Scan for the cell matching the given text and deliver its [x, y] coordinate at center. 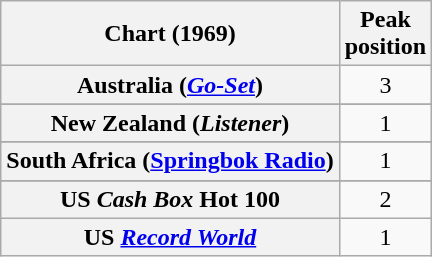
US Record World [170, 237]
US Cash Box Hot 100 [170, 199]
South Africa (Springbok Radio) [170, 161]
Australia (Go-Set) [170, 85]
New Zealand (Listener) [170, 123]
3 [385, 85]
2 [385, 199]
Peakposition [385, 34]
Chart (1969) [170, 34]
